Return the [x, y] coordinate for the center point of the cell that contains the specified text.  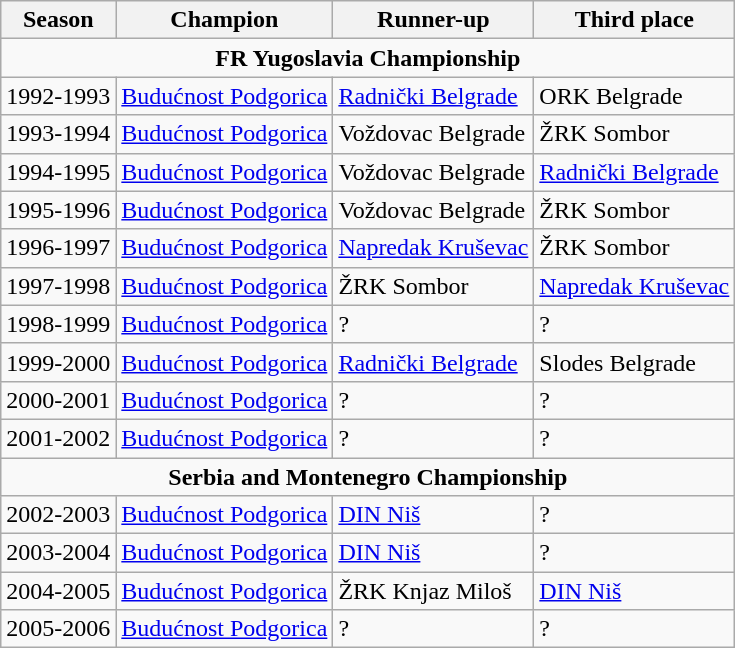
FR Yugoslavia Championship [368, 58]
1994-1995 [58, 172]
2000-2001 [58, 400]
Slodes Belgrade [634, 362]
2002-2003 [58, 515]
2001-2002 [58, 438]
1992-1993 [58, 96]
2003-2004 [58, 553]
ŽRK Knjaz Miloš [434, 591]
Third place [634, 20]
Season [58, 20]
2004-2005 [58, 591]
1993-1994 [58, 134]
1997-1998 [58, 286]
Serbia and Montenegro Championship [368, 477]
1995-1996 [58, 210]
1999-2000 [58, 362]
Champion [224, 20]
2005-2006 [58, 629]
Runner-up [434, 20]
1996-1997 [58, 248]
ORK Belgrade [634, 96]
1998-1999 [58, 324]
